Output the [x, y] coordinate of the center of the cell containing the given text.  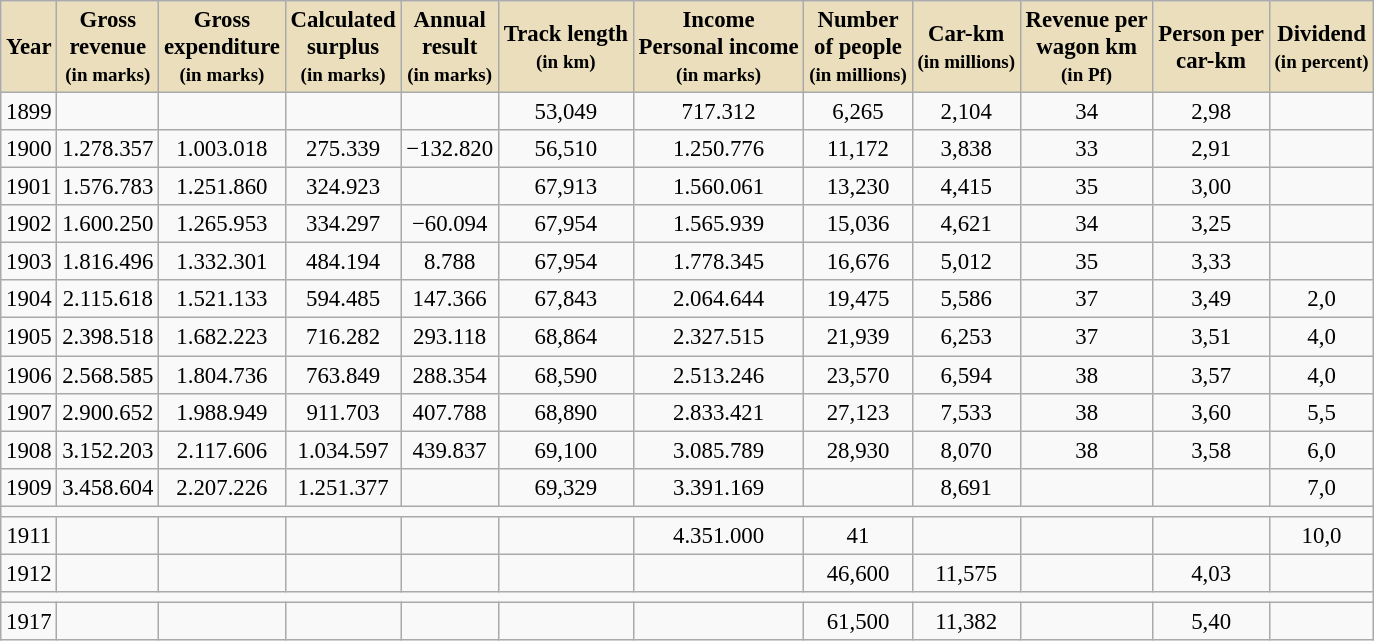
28,930 [858, 450]
21,939 [858, 337]
53,049 [566, 112]
IncomePersonal income(in marks) [718, 47]
Calculatedsurplus(in marks) [343, 47]
Annual result(in marks) [450, 47]
11,382 [966, 621]
2,98 [1211, 112]
13,230 [858, 187]
Car-km(in millions) [966, 47]
1908 [29, 450]
763.849 [343, 375]
16,676 [858, 262]
911.703 [343, 412]
3,00 [1211, 187]
Year [29, 47]
1.600.250 [108, 224]
2.513.246 [718, 375]
2,91 [1211, 149]
288.354 [450, 375]
1911 [29, 536]
3,838 [966, 149]
1.265.953 [222, 224]
10,0 [1322, 536]
2.833.421 [718, 412]
11,172 [858, 149]
3.458.604 [108, 487]
Person percar-km [1211, 47]
1899 [29, 112]
1900 [29, 149]
3.085.789 [718, 450]
Gross expenditure(in marks) [222, 47]
1905 [29, 337]
5,012 [966, 262]
717.312 [718, 112]
3,33 [1211, 262]
2,104 [966, 112]
1.034.597 [343, 450]
1.332.301 [222, 262]
484.194 [343, 262]
1901 [29, 187]
4,415 [966, 187]
2,0 [1322, 299]
Gross revenue(in marks) [108, 47]
407.788 [450, 412]
2.327.515 [718, 337]
67,913 [566, 187]
1.278.357 [108, 149]
324.923 [343, 187]
594.485 [343, 299]
6,0 [1322, 450]
3.391.169 [718, 487]
1.521.133 [222, 299]
7,533 [966, 412]
1.804.736 [222, 375]
56,510 [566, 149]
8.788 [450, 262]
69,100 [566, 450]
6,594 [966, 375]
68,590 [566, 375]
Dividend(in percent) [1322, 47]
8,691 [966, 487]
−132.820 [450, 149]
6,265 [858, 112]
3.152.203 [108, 450]
46,600 [858, 573]
2.900.652 [108, 412]
1906 [29, 375]
2.115.618 [108, 299]
1.003.018 [222, 149]
4,03 [1211, 573]
11,575 [966, 573]
6,253 [966, 337]
19,475 [858, 299]
61,500 [858, 621]
1907 [29, 412]
Track length(in km) [566, 47]
2.568.585 [108, 375]
4,621 [966, 224]
2.207.226 [222, 487]
334.297 [343, 224]
1902 [29, 224]
68,864 [566, 337]
41 [858, 536]
439.837 [450, 450]
1917 [29, 621]
2.064.644 [718, 299]
3,51 [1211, 337]
23,570 [858, 375]
4.351.000 [718, 536]
67,843 [566, 299]
1904 [29, 299]
5,586 [966, 299]
2.117.606 [222, 450]
8,070 [966, 450]
15,036 [858, 224]
1903 [29, 262]
1.560.061 [718, 187]
Revenue perwagon km(in Pf) [1086, 47]
1.816.496 [108, 262]
1.250.776 [718, 149]
3,57 [1211, 375]
716.282 [343, 337]
−60.094 [450, 224]
3,49 [1211, 299]
1.988.949 [222, 412]
1.576.783 [108, 187]
27,123 [858, 412]
1912 [29, 573]
3,58 [1211, 450]
147.366 [450, 299]
1.778.345 [718, 262]
5,40 [1211, 621]
1.682.223 [222, 337]
1.251.860 [222, 187]
1.251.377 [343, 487]
Numberof people(in millions) [858, 47]
1.565.939 [718, 224]
2.398.518 [108, 337]
3,25 [1211, 224]
68,890 [566, 412]
275.339 [343, 149]
5,5 [1322, 412]
7,0 [1322, 487]
1909 [29, 487]
33 [1086, 149]
69,329 [566, 487]
3,60 [1211, 412]
293.118 [450, 337]
